Locate the cell with the specified text and output its (x, y) center coordinate. 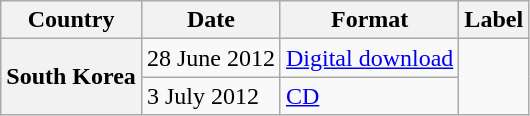
Date (210, 20)
Label (494, 20)
3 July 2012 (210, 96)
South Korea (72, 77)
CD (369, 96)
Country (72, 20)
Digital download (369, 58)
28 June 2012 (210, 58)
Format (369, 20)
